Identify which cell holds the provided text, then report its (x, y) central coordinate. 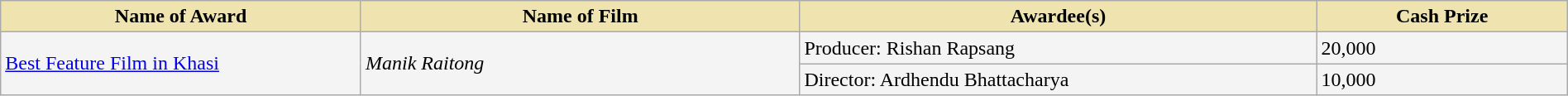
Name of Film (580, 17)
Director: Ardhendu Bhattacharya (1059, 79)
Cash Prize (1442, 17)
20,000 (1442, 48)
Awardee(s) (1059, 17)
10,000 (1442, 79)
Producer: Rishan Rapsang (1059, 48)
Best Feature Film in Khasi (181, 64)
Manik Raitong (580, 64)
Name of Award (181, 17)
